Pinpoint the cell where the given text exists, returning its [x, y] midpoint coordinate. 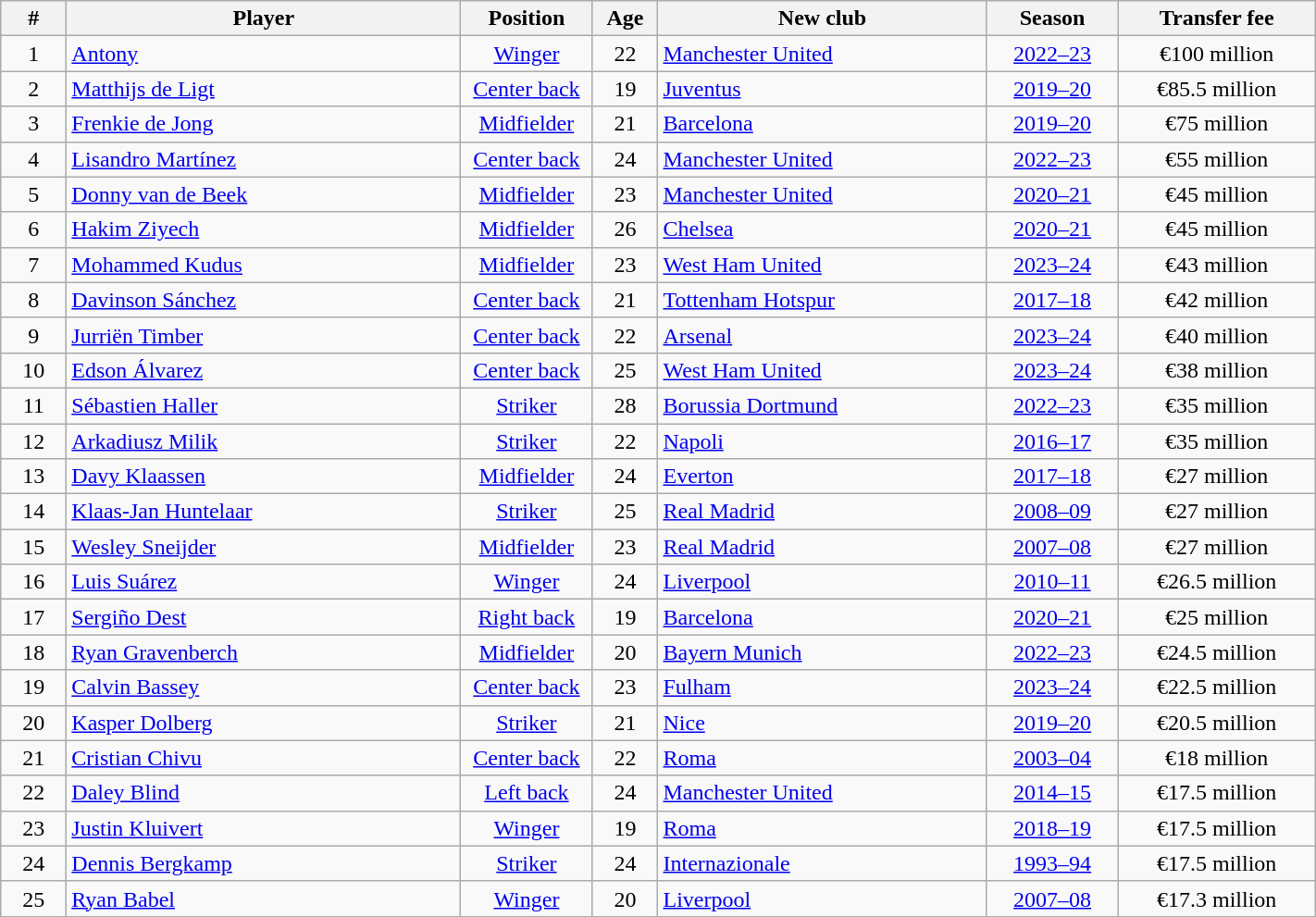
14 [33, 512]
Cristian Chivu [264, 758]
11 [33, 405]
Ryan Gravenberch [264, 652]
Lisandro Martínez [264, 159]
Transfer fee [1216, 19]
€100 million [1216, 54]
2016–17 [1052, 441]
Daley Blind [264, 793]
Position [527, 19]
Left back [527, 793]
€75 million [1216, 124]
€43 million [1216, 265]
Matthijs de Ligt [264, 89]
Klaas-Jan Huntelaar [264, 512]
Right back [527, 617]
€18 million [1216, 758]
€25 million [1216, 617]
Donny van de Beek [264, 194]
Bayern Munich [822, 652]
4 [33, 159]
Hakim Ziyech [264, 229]
2010–11 [1052, 582]
Juventus [822, 89]
€40 million [1216, 335]
Arsenal [822, 335]
Davy Klaassen [264, 477]
6 [33, 229]
€17.3 million [1216, 898]
Napoli [822, 441]
€55 million [1216, 159]
Everton [822, 477]
Arkadiusz Milik [264, 441]
Internazionale [822, 863]
12 [33, 441]
Sébastien Haller [264, 405]
Edson Álvarez [264, 370]
Nice [822, 723]
18 [33, 652]
Chelsea [822, 229]
# [33, 19]
2008–09 [1052, 512]
€38 million [1216, 370]
€24.5 million [1216, 652]
28 [626, 405]
New club [822, 19]
10 [33, 370]
2003–04 [1052, 758]
Fulham [822, 688]
Mohammed Kudus [264, 265]
26 [626, 229]
9 [33, 335]
2014–15 [1052, 793]
15 [33, 547]
Tottenham Hotspur [822, 300]
Kasper Dolberg [264, 723]
€20.5 million [1216, 723]
Justin Kluivert [264, 828]
€85.5 million [1216, 89]
€22.5 million [1216, 688]
13 [33, 477]
Frenkie de Jong [264, 124]
Calvin Bassey [264, 688]
5 [33, 194]
Wesley Sneijder [264, 547]
Jurriën Timber [264, 335]
Antony [264, 54]
2018–19 [1052, 828]
Davinson Sánchez [264, 300]
Age [626, 19]
8 [33, 300]
3 [33, 124]
17 [33, 617]
Ryan Babel [264, 898]
Season [1052, 19]
€42 million [1216, 300]
1 [33, 54]
2 [33, 89]
€26.5 million [1216, 582]
Dennis Bergkamp [264, 863]
1993–94 [1052, 863]
Luis Suárez [264, 582]
Sergiño Dest [264, 617]
Player [264, 19]
16 [33, 582]
Borussia Dortmund [822, 405]
7 [33, 265]
